Pinpoint the cell where the given text exists, returning its [X, Y] midpoint coordinate. 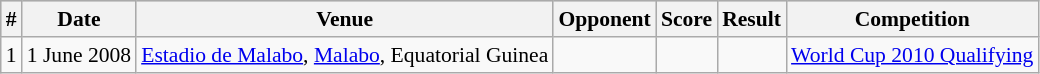
Competition [912, 19]
1 [12, 55]
Venue [344, 19]
Date [79, 19]
1 June 2008 [79, 55]
World Cup 2010 Qualifying [912, 55]
# [12, 19]
Estadio de Malabo, Malabo, Equatorial Guinea [344, 55]
Result [752, 19]
Opponent [604, 19]
Score [686, 19]
